Extract the [x, y] coordinate from the center of the cell holding the provided text.  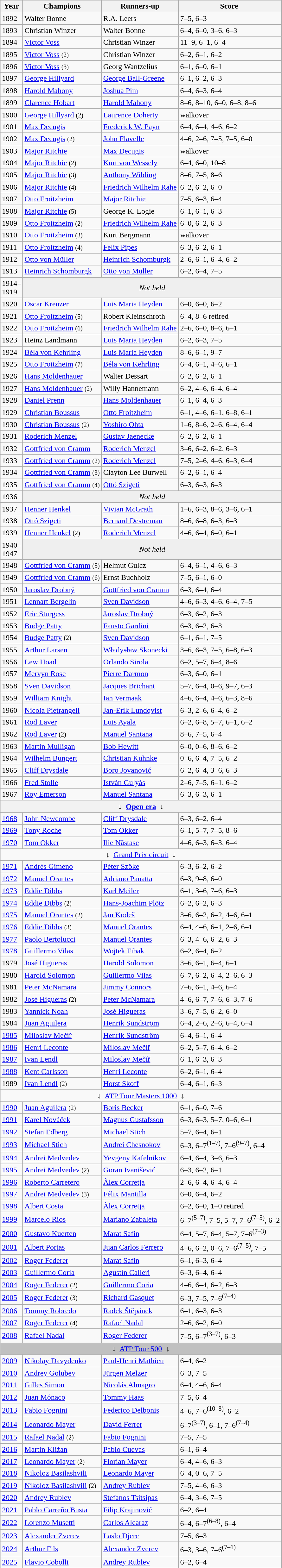
Goran Ivanišević [140, 1170]
Gustav Jaenecke [140, 436]
Boro Jovanović [140, 770]
George Ball-Greene [140, 78]
1978 [11, 951]
1971 [11, 867]
↓ ATP Tour Masters 1000 ↓ [141, 1095]
6–3, 6–0, 6–1 [230, 674]
7–5, 6–4 [230, 1397]
8–6, 7–5, 8–6 [230, 175]
Fausto Gardini [140, 626]
Eddie Dibbs (2) [62, 903]
2–6, 6–0, 8–6, 6–1 [230, 328]
Leonardo Mayer (2) [62, 1461]
6–4, 8–6 retired [230, 316]
1970 [11, 843]
1896 [11, 66]
2006 [11, 1311]
6–3, 6–3, 5–7, 0–6, 6–1 [230, 1120]
Roger Federer (2) [62, 1284]
↓ ATP Tour 500 ↓ [141, 1349]
6–4, 6–3, 6–4 [230, 91]
1926 [11, 376]
2019 [11, 1485]
2008 [11, 1336]
2009 [11, 1361]
1991 [11, 1120]
Martin Mulligan [62, 746]
2007 [11, 1323]
2020 [11, 1497]
1910 [11, 235]
6–2, 6–0, 1–0 retired [230, 1206]
John Newcombe [62, 818]
Roger Federer (4) [62, 1323]
Gottfried von Cramm (5) [62, 566]
Ernst Buchholz [140, 578]
2015 [11, 1437]
Félix Mantilla [140, 1194]
2024 [11, 1549]
2014 [11, 1424]
4–6, 6–3, 4–6, 6–4, 7–5 [230, 602]
1998 [11, 1206]
4–6, 6–2, 0–6, 7–6(7–5), 7–5 [230, 1248]
2017 [11, 1461]
2–6, 6–4, 6–4, 6–4 [230, 1182]
6–7(3–7), 6–1, 7–6(7–4) [230, 1424]
Karel Nováček [62, 1120]
1923 [11, 340]
Hans Moldenhauer (2) [62, 388]
1999 [11, 1219]
2005 [11, 1298]
7–5, 7–5 [230, 1437]
Rafael Nadal (2) [62, 1437]
Otto Froitzheim (7) [62, 364]
1922 [11, 328]
6–2, 5–7, 6–4, 6–2 [230, 1047]
Nikoloz Basilashvili (2) [62, 1485]
6–1, 6–4 [230, 1449]
Victor Voss [62, 42]
3–6, 6–2, 6–2, 4–6, 6–1 [230, 915]
1956 [11, 662]
2003 [11, 1272]
Heinz Landmann [62, 340]
Walter Dessart [140, 376]
1893 [11, 30]
6–4, 2–6, 2–6, 6–4, 6–4 [230, 1023]
1897 [11, 78]
7–5, 6–3, 6–4 [230, 199]
Magnus Gustafsson [140, 1120]
6–0, 6–0, 6–2 [230, 304]
1973 [11, 891]
1898 [11, 91]
1960 [11, 710]
6–4, 3–6, 7–5 [230, 1497]
3–6, 7–5, 6–2, 6–0 [230, 1011]
1894 [11, 42]
1930 [11, 424]
Ivan Lendl [62, 1059]
Score [230, 6]
Manuel Orantes (2) [62, 915]
Ivan Lendl (2) [62, 1083]
1920 [11, 304]
6–2, 4–6, 6–4, 6–4 [230, 388]
6–4, 6–1, 6–4 [230, 1035]
Henner Henkel (2) [62, 533]
Paul-Henri Mathieu [140, 1361]
Felix Pipes [140, 247]
6–7, 6–2, 6–4, 2–6, 6–3 [230, 975]
Yannick Noah [62, 1011]
Hans-Joachim Plötz [140, 903]
Horst Skoff [140, 1083]
George Hillyard (2) [62, 115]
6–1, 5–7, 7–5, 8–6 [230, 831]
7–5, 6–7(3–7), 6–3 [230, 1336]
6–1, 6–3, 6–4 [230, 1260]
Luis Ayala [140, 722]
6–4, 6–1, 6–3 [230, 1083]
Juan Carlos Ferrero [140, 1248]
1974 [11, 903]
2000 [11, 1233]
6–4, 6–7(6–8), 6–4 [230, 1522]
1902 [11, 139]
1933 [11, 461]
Roger Federer (3) [62, 1298]
6–2, 5–7, 6–4, 8–6 [230, 662]
3–6, 6–1, 6–4, 6–1 [230, 963]
Andrés Gimeno [62, 867]
Juan Aguilera [62, 1023]
Andrei Medvedev (3) [62, 1194]
Ian Vermaak [140, 698]
1993 [11, 1145]
Filip Krajinović [140, 1509]
2011 [11, 1385]
Georg Wantzelius [140, 66]
Eddie Dibbs (3) [62, 927]
6–4, 0–6, 7–5 [230, 1473]
1986 [11, 1047]
1982 [11, 999]
Otto Froitzheim (2) [62, 223]
1962 [11, 734]
2–6, 7–5, 6–1, 6–2 [230, 782]
2010 [11, 1373]
Lew Hoad [62, 662]
1928 [11, 400]
6–7(5–7), 7–5, 5–7, 7–6(7–5), 6–2 [230, 1219]
Gottfried von Cramm (4) [62, 485]
Péter Szőke [140, 867]
Tommy Robredo [62, 1311]
6–3, 7–5 [230, 1373]
6–2, 6–2, 6–0 [230, 187]
1975 [11, 915]
4–6, 6–4, 6–0, 6–1 [230, 533]
Eddie Dibbs [62, 891]
6–2, 6–4, 3–6, 6–3 [230, 770]
6–3, 6–2, 6–4 [230, 818]
Lennart Bergelin [62, 602]
6–1, 6–2, 6–3 [230, 78]
1929 [11, 412]
6–2, 6–4, 7–5 [230, 271]
Jacques Brichant [140, 686]
6–4, 5–7, 6–4, 5–7, 7–6(7–3) [230, 1233]
1996 [11, 1182]
6–1, 4–6, 6–1, 6–8, 6–1 [230, 412]
Gilles Simon [62, 1385]
6–4, 6–0, 3–6, 6–3 [230, 30]
6–4, 4–6, 6–1, 2–6, 6–1 [230, 927]
6–3, 9–8, 6–0 [230, 879]
1912 [11, 259]
1921 [11, 316]
Yevgeny Kafelnikov [140, 1158]
2018 [11, 1473]
1968 [11, 818]
Gottfried von Cramm (6) [62, 578]
1987 [11, 1059]
Mariano Zabaleta [140, 1219]
Bernard Destremau [140, 521]
1995 [11, 1170]
1985 [11, 1035]
3–6, 6–3, 7–5, 6–8, 6–3 [230, 650]
Anthony Wilding [140, 175]
Martin Kližan [62, 1449]
Christian Kuhnke [140, 758]
1895 [11, 54]
6–4, 6–4, 4–6, 6–2 [230, 127]
6–3, 2–6, 6–4, 6–2 [230, 710]
1961 [11, 722]
0–6, 6–4, 7–5, 6–2 [230, 758]
Arthur Larsen [62, 650]
6–4, 4–6, 6–4 [230, 1385]
William Knight [62, 698]
6–4, 6–0, 10–8 [230, 163]
Otto Froitzheim (4) [62, 247]
5–7, 6–4, 0–6, 9–7, 6–3 [230, 686]
Frederick W. Payn [140, 127]
6–3, 4–6, 6–2, 6–3 [230, 939]
1957 [11, 674]
1954 [11, 638]
1–6, 6–3, 8–6, 3–6, 6–1 [230, 509]
1935 [11, 485]
Juan Aguilera (2) [62, 1107]
1992 [11, 1132]
1949 [11, 578]
Willy Hannemann [140, 388]
1900 [11, 115]
2–6, 6–2, 6–0 [230, 1323]
4–6, 7–6(10–8), 6–2 [230, 1410]
7–5, 4–6, 6–3 [230, 1485]
1955 [11, 650]
1984 [11, 1023]
1892 [11, 18]
Boris Becker [140, 1107]
6–3, 6–3, 6–3 [230, 485]
Roy Emerson [62, 794]
Flavio Cobolli [62, 1562]
1927 [11, 388]
4–6, 6–7, 7–6, 6–3, 7–6 [230, 999]
Mervyn Rose [62, 674]
6–3, 6–2, 6–2 [230, 867]
2025 [11, 1562]
1925 [11, 364]
6–0, 6–2, 6–3 [230, 223]
1924 [11, 352]
Eric Sturgess [62, 614]
5–7, 6–4, 6–1 [230, 1132]
Daniel Prenn [62, 400]
Florian Mayer [140, 1461]
Yoshiro Ohta [140, 424]
8–6, 6–8, 6–3, 6–3 [230, 521]
7–5, 6–1, 6–0 [230, 578]
2022 [11, 1522]
1964 [11, 758]
1932 [11, 448]
Major Ritchie (2) [62, 163]
Kurt von Wessely [140, 163]
Henner Henkel [62, 509]
1934 [11, 473]
Champions [62, 6]
Rod Laver [62, 722]
1972 [11, 879]
6–4, 6–1, 4–6, 6–1 [230, 364]
11–9, 6–1, 6–4 [230, 42]
1903 [11, 151]
José Higueras (2) [62, 999]
David Ferrer [140, 1424]
6–4, 4–6, 6–3 [230, 1461]
Kent Carlsson [62, 1071]
1911 [11, 247]
2–6, 6–1, 6–4, 6–2 [230, 259]
Christian Boussus (2) [62, 424]
Władysław Skonecki [140, 650]
1907 [11, 199]
Robert Kleinschroth [140, 316]
2023 [11, 1536]
6–2, 6–4, 6–2 [230, 951]
John Flavelle [140, 139]
1980 [11, 975]
Ilie Năstase [140, 843]
6–1, 6–0, 6–1 [230, 66]
1959 [11, 698]
2016 [11, 1449]
1981 [11, 987]
Gottfried von Cramm (2) [62, 461]
7–5, 2–6, 4–6, 6–3, 6–4 [230, 461]
Radek Štěpánek [140, 1311]
1905 [11, 175]
1931 [11, 436]
Albert Costa [62, 1206]
Runners-up [140, 6]
2021 [11, 1509]
Clarence Hobart [62, 103]
Gottfried von Cramm (3) [62, 473]
R.A. Leers [140, 18]
Kurt Bergmann [140, 235]
Max Decugis (2) [62, 139]
Vivian McGrath [140, 509]
Nicola Pietrangeli [62, 710]
Otto Froitzheim (5) [62, 316]
6–4, 6–4, 3–6, 6–3 [230, 1158]
6–4, 6–1, 4–6, 6–3 [230, 566]
6–2, 6–2, 6–3 [230, 903]
Karl Meiler [140, 891]
2004 [11, 1284]
6–3, 7–5, 7–6(7–4) [230, 1298]
1966 [11, 782]
1958 [11, 686]
8–6, 7–5, 6–4 [230, 734]
1936 [11, 497]
1909 [11, 223]
↓ Open era ↓ [141, 806]
1939 [11, 533]
6–2, 6–8, 5–7, 6–1, 6–2 [230, 722]
1904 [11, 163]
Tony Roche [62, 831]
Albert Portas [62, 1248]
1977 [11, 939]
István Gulyás [140, 782]
6–3, 6–3, 6–1 [230, 794]
1976 [11, 927]
Lorenzo Musetti [62, 1522]
Otto Froitzheim (3) [62, 235]
6–2, 6–1, 6–2 [230, 54]
1989 [11, 1083]
↓ Grand Prix circuit ↓ [141, 855]
Jürgen Melzer [140, 1373]
6–1, 6–0, 7–6 [230, 1107]
Joshua Pim [140, 91]
Oscar Kreuzer [62, 304]
Otto Froitzheim (6) [62, 328]
1983 [11, 1011]
George K. Logie [140, 211]
Budge Patty (2) [62, 638]
Juan Mónaco [62, 1397]
1951 [11, 602]
6–3, 6–7(1–7), 7–6(9–7), 6–4 [230, 1145]
Budge Patty [62, 626]
1940–1947 [11, 549]
4–6, 6–4, 6–2, 6–3 [230, 1284]
1988 [11, 1071]
Year [11, 6]
Major Ritchie (4) [62, 187]
Helmut Gulcz [140, 566]
2012 [11, 1397]
Agustín Calleri [140, 1272]
8–6, 8–10, 6–0, 6–8, 8–6 [230, 103]
Major Ritchie (5) [62, 211]
1967 [11, 794]
1938 [11, 521]
6–2, 6–3, 7–5 [230, 340]
Laurence Doherty [140, 115]
7–6, 6–1, 4–6, 6–4 [230, 987]
Tommy Haas [140, 1397]
1963 [11, 746]
Jan-Erik Lundqvist [140, 710]
Christian Boussus [62, 412]
Stefan Edberg [62, 1132]
Andrei Medvedev (2) [62, 1170]
Fred Stolle [62, 782]
George Hillyard [62, 78]
1–6, 8–6, 2–6, 6–4, 6–4 [230, 424]
Bob Hewitt [140, 746]
Gustavo Kuerten [62, 1233]
1965 [11, 770]
Federico Delbonis [140, 1410]
8–6, 6–1, 9–7 [230, 352]
Laslo Djere [140, 1536]
Carlos Alcaraz [140, 1522]
6–4, 6–2 [230, 1361]
2002 [11, 1260]
2001 [11, 1248]
Jimmy Connors [140, 987]
1952 [11, 614]
1953 [11, 626]
1994 [11, 1158]
6–1, 6–1, 7–5 [230, 638]
1948 [11, 566]
6–1, 3–6, 7–6, 6–3 [230, 891]
6–0, 0–6, 8–6, 6–2 [230, 746]
Major Ritchie (3) [62, 175]
6–0, 6–4, 6–2 [230, 1194]
Jan Kodeš [140, 915]
6–1, 6–4, 6–3 [230, 400]
Andrei Medvedev [62, 1158]
1914–1919 [11, 287]
Andrei Chesnokov [140, 1145]
1990 [11, 1107]
Nikoloz Basilashvili [62, 1473]
1997 [11, 1194]
Richard Gasquet [140, 1298]
Victor Voss (3) [62, 66]
1913 [11, 271]
1908 [11, 211]
4–6, 6–3, 6–3, 6–4 [230, 843]
Wojtek Fibak [140, 951]
1937 [11, 509]
Victor Voss (2) [62, 54]
1979 [11, 963]
1901 [11, 127]
Andrey Golubev [62, 1373]
Arthur Fils [62, 1549]
Pierre Darmon [140, 674]
Orlando Sirola [140, 662]
Nicolás Almagro [140, 1385]
3–6, 6–2, 6–2, 6–3 [230, 448]
1969 [11, 831]
Rod Laver (2) [62, 734]
6–1, 6–1, 6–3 [230, 211]
6–3, 3–6, 7–6(7–1) [230, 1549]
4–6, 2–6, 7–5, 7–5, 6–0 [230, 139]
1906 [11, 187]
1950 [11, 590]
Pablo Cuevas [140, 1449]
Roberto Carretero [62, 1182]
Stefanos Tsitsipas [140, 1497]
Wilhelm Bungert [62, 758]
Paolo Bertolucci [62, 939]
Clayton Lee Burwell [140, 473]
4–6, 6–4, 4–6, 6–3, 8–6 [230, 698]
Pablo Carreño Busta [62, 1509]
Nikolay Davydenko [62, 1361]
1899 [11, 103]
Marcelo Ríos [62, 1219]
2013 [11, 1410]
Adriano Panatta [140, 879]
